Detect which cell encompasses the target text, then output its (X, Y) center coordinate. 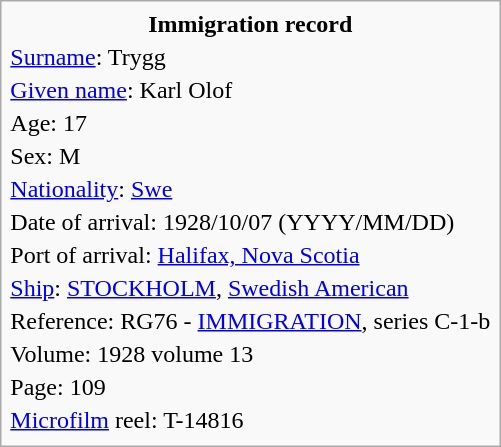
Port of arrival: Halifax, Nova Scotia (250, 255)
Ship: STOCKHOLM, Swedish American (250, 288)
Reference: RG76 - IMMIGRATION, series C-1-b (250, 321)
Immigration record (250, 24)
Page: 109 (250, 387)
Given name: Karl Olof (250, 90)
Microfilm reel: T-14816 (250, 420)
Surname: Trygg (250, 57)
Age: 17 (250, 123)
Date of arrival: 1928/10/07 (YYYY/MM/DD) (250, 222)
Sex: M (250, 156)
Volume: 1928 volume 13 (250, 354)
Nationality: Swe (250, 189)
